From the cell containing the given text, extract its center point as (x, y) coordinate. 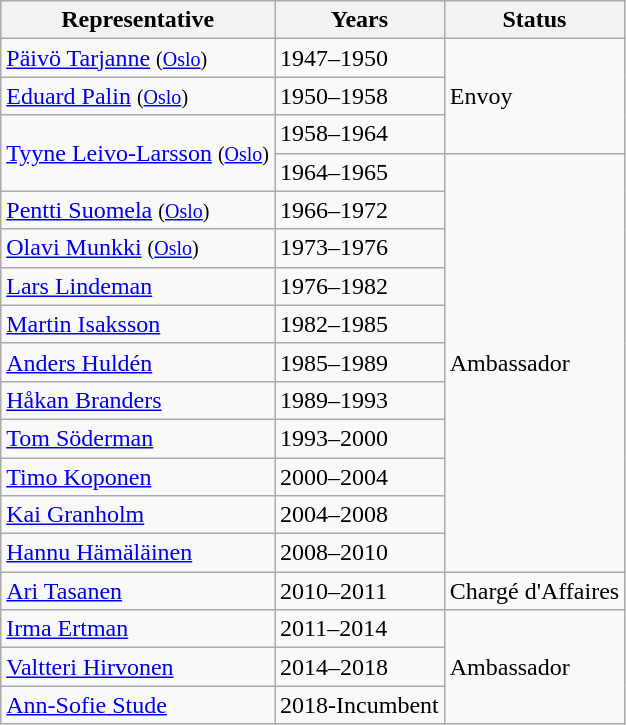
Pentti Suomela (Oslo) (138, 210)
Valtteri Hirvonen (138, 667)
Years (360, 20)
Envoy (534, 96)
2014–2018 (360, 667)
1958–1964 (360, 134)
Anders Huldén (138, 362)
1966–1972 (360, 210)
1947–1950 (360, 58)
Ari Tasanen (138, 591)
2004–2008 (360, 515)
Irma Ertman (138, 629)
Tom Söderman (138, 438)
Martin Isaksson (138, 324)
Eduard Palin (Oslo) (138, 96)
1993–2000 (360, 438)
1976–1982 (360, 286)
1985–1989 (360, 362)
2011–2014 (360, 629)
Chargé d'Affaires (534, 591)
Päivö Tarjanne (Oslo) (138, 58)
1989–1993 (360, 400)
2010–2011 (360, 591)
Olavi Munkki (Oslo) (138, 248)
Lars Lindeman (138, 286)
1973–1976 (360, 248)
Tyyne Leivo-Larsson (Oslo) (138, 153)
2018-Incumbent (360, 705)
Håkan Branders (138, 400)
Kai Granholm (138, 515)
1950–1958 (360, 96)
Hannu Hämäläinen (138, 553)
Ann-Sofie Stude (138, 705)
Representative (138, 20)
Timo Koponen (138, 477)
2000–2004 (360, 477)
2008–2010 (360, 553)
1982–1985 (360, 324)
1964–1965 (360, 172)
Status (534, 20)
